Extract the (x, y) coordinate from the center of the cell holding the provided text.  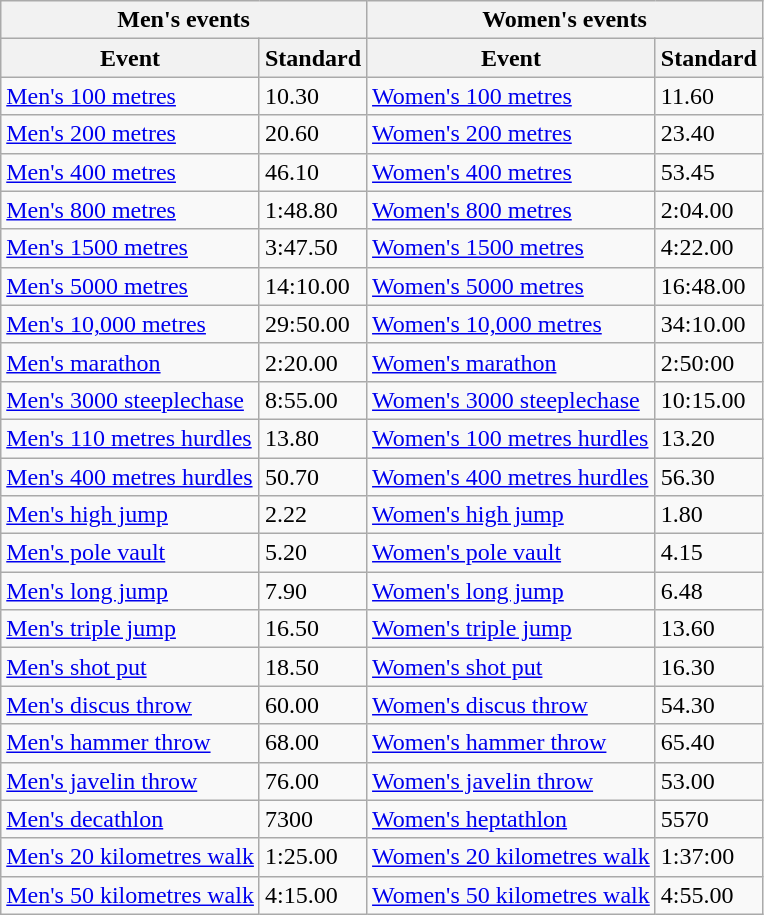
11.60 (708, 96)
Men's 5000 metres (130, 286)
6.48 (708, 591)
Men's javelin throw (130, 781)
4:55.00 (708, 895)
Men's 10,000 metres (130, 324)
Men's 3000 steeplechase (130, 400)
2:50:00 (708, 362)
54.30 (708, 705)
65.40 (708, 743)
4:22.00 (708, 248)
Women's 200 metres (512, 134)
50.70 (312, 477)
14:10.00 (312, 286)
Men's pole vault (130, 553)
Men's 1500 metres (130, 248)
2:04.00 (708, 210)
Men's decathlon (130, 819)
13.60 (708, 629)
5570 (708, 819)
Women's 800 metres (512, 210)
Women's discus throw (512, 705)
Women's pole vault (512, 553)
Men's 200 metres (130, 134)
Men's 400 metres (130, 172)
16.50 (312, 629)
Women's 10,000 metres (512, 324)
Men's 400 metres hurdles (130, 477)
Men's marathon (130, 362)
Men's 100 metres (130, 96)
18.50 (312, 667)
Women's shot put (512, 667)
Women's events (565, 20)
Men's 110 metres hurdles (130, 438)
Men's shot put (130, 667)
Men's discus throw (130, 705)
Women's 100 metres (512, 96)
Women's 3000 steeplechase (512, 400)
Men's 20 kilometres walk (130, 857)
8:55.00 (312, 400)
13.80 (312, 438)
29:50.00 (312, 324)
Women's javelin throw (512, 781)
4.15 (708, 553)
Women's hammer throw (512, 743)
68.00 (312, 743)
10:15.00 (708, 400)
56.30 (708, 477)
7300 (312, 819)
1:37:00 (708, 857)
Women's 1500 metres (512, 248)
76.00 (312, 781)
Women's triple jump (512, 629)
Men's 50 kilometres walk (130, 895)
20.60 (312, 134)
1:25.00 (312, 857)
Men's triple jump (130, 629)
53.45 (708, 172)
Women's 400 metres (512, 172)
1:48.80 (312, 210)
1.80 (708, 515)
2:20.00 (312, 362)
4:15.00 (312, 895)
Women's marathon (512, 362)
Women's heptathlon (512, 819)
Women's high jump (512, 515)
16.30 (708, 667)
60.00 (312, 705)
Men's long jump (130, 591)
Men's high jump (130, 515)
Women's long jump (512, 591)
Women's 100 metres hurdles (512, 438)
46.10 (312, 172)
Men's 800 metres (130, 210)
Women's 20 kilometres walk (512, 857)
34:10.00 (708, 324)
7.90 (312, 591)
Men's events (184, 20)
Women's 50 kilometres walk (512, 895)
10.30 (312, 96)
16:48.00 (708, 286)
Women's 400 metres hurdles (512, 477)
23.40 (708, 134)
Women's 5000 metres (512, 286)
53.00 (708, 781)
3:47.50 (312, 248)
13.20 (708, 438)
2.22 (312, 515)
Men's hammer throw (130, 743)
5.20 (312, 553)
